Identify which cell holds the provided text, then report its (x, y) central coordinate. 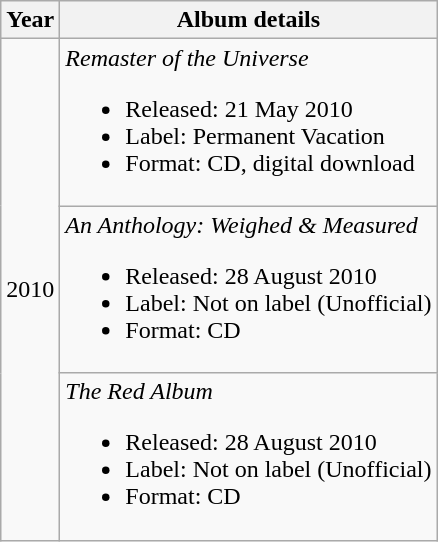
An Anthology: Weighed & MeasuredReleased: 28 August 2010Label: Not on label (Unofficial)Format: CD (248, 290)
Album details (248, 20)
Year (30, 20)
2010 (30, 290)
The Red AlbumReleased: 28 August 2010Label: Not on label (Unofficial)Format: CD (248, 456)
Remaster of the UniverseReleased: 21 May 2010Label: Permanent VacationFormat: CD, digital download (248, 122)
